Search for the cell housing the specified text and yield its (x, y) center coordinate. 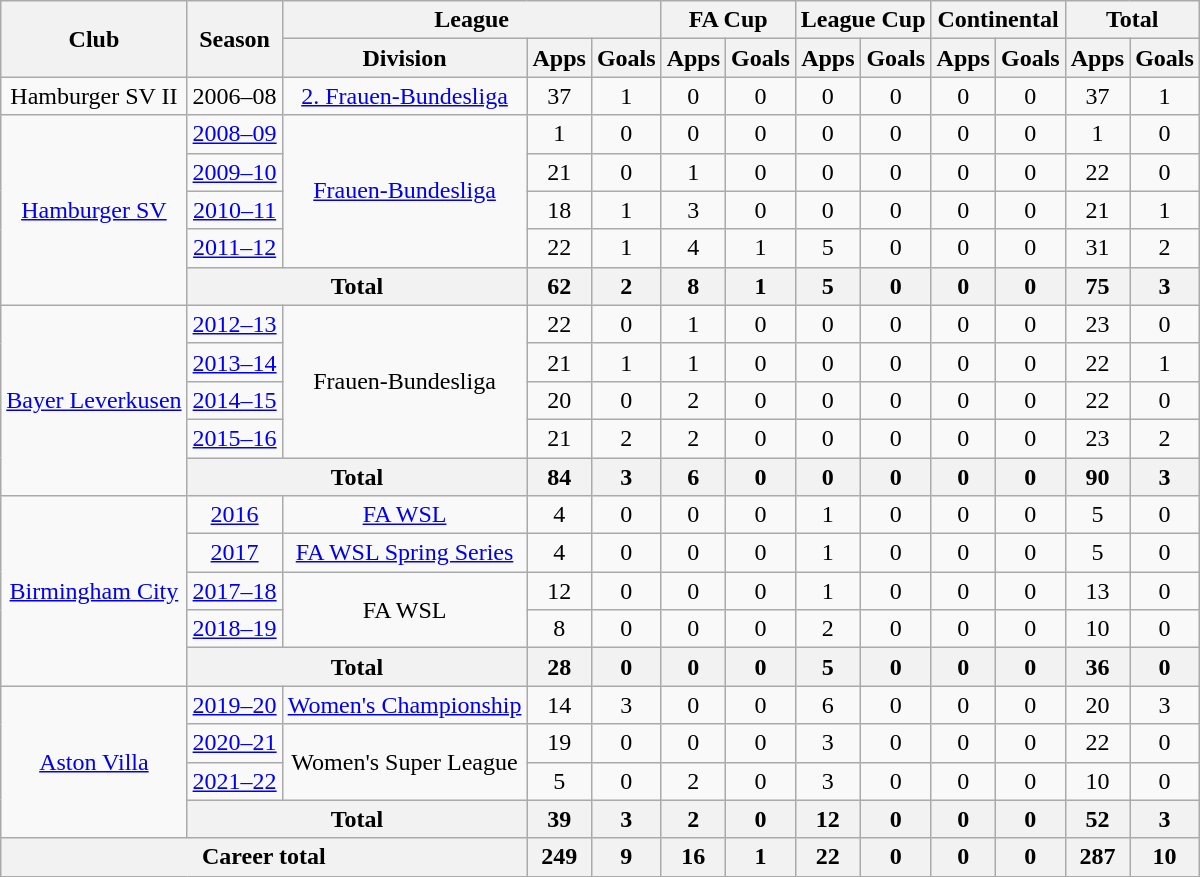
2008–09 (234, 134)
2009–10 (234, 172)
Women's Super League (404, 762)
52 (1097, 819)
2. Frauen-Bundesliga (404, 96)
2012–13 (234, 324)
84 (559, 477)
18 (559, 210)
Season (234, 39)
2018–19 (234, 629)
FA WSL Spring Series (404, 553)
2016 (234, 515)
2017–18 (234, 591)
31 (1097, 248)
2013–14 (234, 362)
Birmingham City (94, 591)
36 (1097, 667)
Career total (264, 857)
16 (693, 857)
FA Cup (728, 20)
2020–21 (234, 743)
287 (1097, 857)
2017 (234, 553)
Continental (998, 20)
Hamburger SV (94, 210)
249 (559, 857)
9 (626, 857)
2014–15 (234, 400)
2015–16 (234, 438)
Women's Championship (404, 705)
2006–08 (234, 96)
14 (559, 705)
19 (559, 743)
Hamburger SV II (94, 96)
League (472, 20)
75 (1097, 286)
2011–12 (234, 248)
2019–20 (234, 705)
13 (1097, 591)
90 (1097, 477)
39 (559, 819)
Aston Villa (94, 762)
28 (559, 667)
2010–11 (234, 210)
Division (404, 58)
Bayer Leverkusen (94, 400)
League Cup (863, 20)
Club (94, 39)
2021–22 (234, 781)
62 (559, 286)
